Find where the given text appears and provide that cell's center as [X, Y] coordinate. 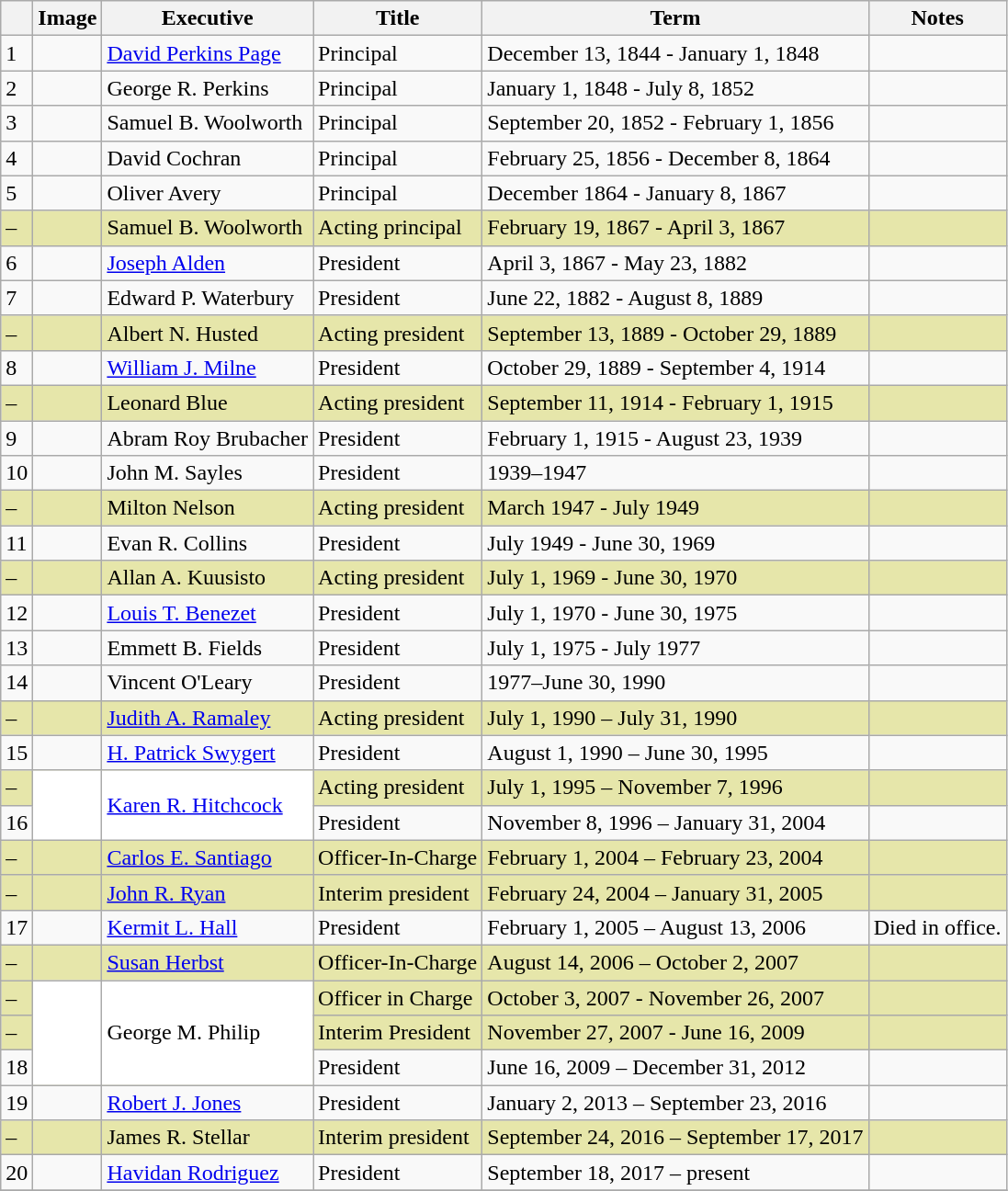
Havidan Rodriguez [208, 1173]
Interim President [398, 1033]
16 [17, 822]
Evan R. Collins [208, 543]
July 1, 1990 – July 31, 1990 [675, 718]
20 [17, 1173]
Vincent O'Leary [208, 683]
November 27, 2007 - June 16, 2009 [675, 1033]
July 1, 1969 - June 30, 1970 [675, 578]
Title [398, 18]
October 3, 2007 - November 26, 2007 [675, 997]
14 [17, 683]
February 1, 2004 – February 23, 2004 [675, 857]
3 [17, 123]
James R. Stellar [208, 1138]
April 3, 1867 - May 23, 1882 [675, 263]
Kermit L. Hall [208, 927]
19 [17, 1103]
March 1947 - July 1949 [675, 508]
September 20, 1852 - February 1, 1856 [675, 123]
17 [17, 927]
Judith A. Ramaley [208, 718]
July 1, 1970 - June 30, 1975 [675, 613]
5 [17, 193]
February 1, 2005 – August 13, 2006 [675, 927]
7 [17, 298]
August 1, 1990 – June 30, 1995 [675, 753]
Allan A. Kuusisto [208, 578]
Term [675, 18]
September 24, 2016 – September 17, 2017 [675, 1138]
12 [17, 613]
January 1, 1848 - July 8, 1852 [675, 88]
October 29, 1889 - September 4, 1914 [675, 368]
June 22, 1882 - August 8, 1889 [675, 298]
David Cochran [208, 158]
Carlos E. Santiago [208, 857]
1939–1947 [675, 473]
Acting principal [398, 228]
November 8, 1996 – January 31, 2004 [675, 822]
15 [17, 753]
John M. Sayles [208, 473]
Louis T. Benezet [208, 613]
John R. Ryan [208, 892]
Robert J. Jones [208, 1103]
8 [17, 368]
Milton Nelson [208, 508]
February 24, 2004 – January 31, 2005 [675, 892]
H. Patrick Swygert [208, 753]
January 2, 2013 – September 23, 2016 [675, 1103]
10 [17, 473]
13 [17, 648]
Oliver Avery [208, 193]
George R. Perkins [208, 88]
Notes [937, 18]
9 [17, 438]
July 1, 1975 - July 1977 [675, 648]
July 1, 1995 – November 7, 1996 [675, 788]
1977–June 30, 1990 [675, 683]
18 [17, 1068]
February 1, 1915 - August 23, 1939 [675, 438]
September 11, 1914 - February 1, 1915 [675, 403]
July 1949 - June 30, 1969 [675, 543]
December 13, 1844 - January 1, 1848 [675, 53]
Executive [208, 18]
Officer in Charge [398, 997]
Died in office. [937, 927]
1 [17, 53]
Image [68, 18]
December 1864 - January 8, 1867 [675, 193]
2 [17, 88]
11 [17, 543]
Edward P. Waterbury [208, 298]
September 18, 2017 – present [675, 1173]
Emmett B. Fields [208, 648]
William J. Milne [208, 368]
September 13, 1889 - October 29, 1889 [675, 333]
Albert N. Husted [208, 333]
Abram Roy Brubacher [208, 438]
Susan Herbst [208, 962]
6 [17, 263]
Leonard Blue [208, 403]
David Perkins Page [208, 53]
Joseph Alden [208, 263]
June 16, 2009 – December 31, 2012 [675, 1068]
August 14, 2006 – October 2, 2007 [675, 962]
George M. Philip [208, 1032]
4 [17, 158]
February 19, 1867 - April 3, 1867 [675, 228]
Karen R. Hitchcock [208, 805]
February 25, 1856 - December 8, 1864 [675, 158]
